From the cell containing the given text, extract its center point as (x, y) coordinate. 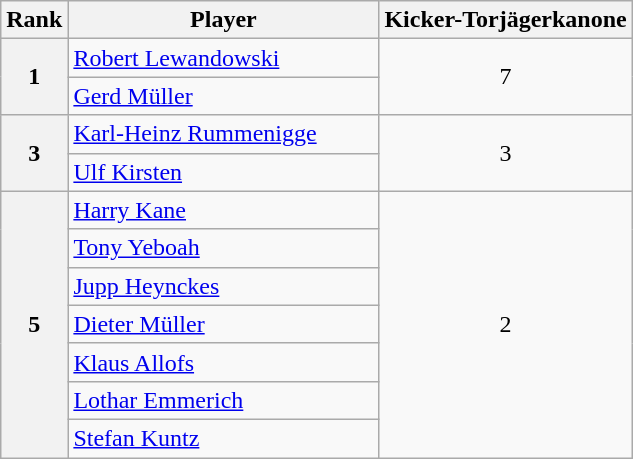
7 (506, 77)
2 (506, 324)
Karl-Heinz Rummenigge (224, 134)
Rank (34, 20)
Tony Yeboah (224, 248)
Harry Kane (224, 210)
Lothar Emmerich (224, 400)
Player (224, 20)
Gerd Müller (224, 96)
Robert Lewandowski (224, 58)
Dieter Müller (224, 324)
Kicker-Torjägerkanone (506, 20)
5 (34, 324)
Jupp Heynckes (224, 286)
Stefan Kuntz (224, 438)
Ulf Kirsten (224, 172)
1 (34, 77)
Klaus Allofs (224, 362)
